Find where the given text appears and provide that cell's center as (x, y) coordinate. 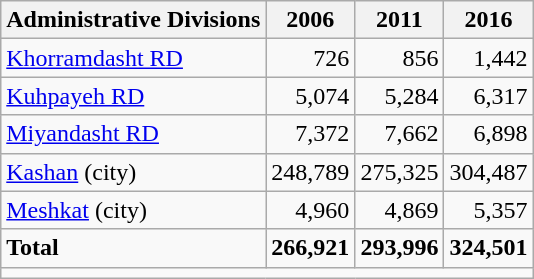
266,921 (310, 248)
6,898 (488, 134)
248,789 (310, 172)
Meshkat (city) (134, 210)
7,372 (310, 134)
293,996 (400, 248)
275,325 (400, 172)
726 (310, 58)
Kuhpayeh RD (134, 96)
Total (134, 248)
5,284 (400, 96)
5,357 (488, 210)
1,442 (488, 58)
324,501 (488, 248)
4,960 (310, 210)
304,487 (488, 172)
2016 (488, 20)
2006 (310, 20)
Kashan (city) (134, 172)
856 (400, 58)
7,662 (400, 134)
Administrative Divisions (134, 20)
6,317 (488, 96)
5,074 (310, 96)
Khorramdasht RD (134, 58)
4,869 (400, 210)
Miyandasht RD (134, 134)
2011 (400, 20)
